Scan for the cell matching the given text and deliver its (X, Y) coordinate at center. 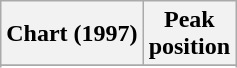
Peakposition (189, 34)
Chart (1997) (72, 34)
